Search for the cell housing the specified text and yield its [x, y] center coordinate. 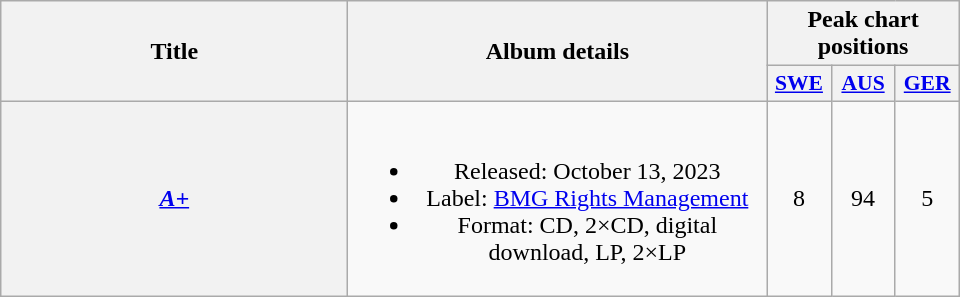
8 [799, 198]
GER [927, 84]
AUS [863, 84]
Album details [558, 52]
Released: October 13, 2023Label: BMG Rights ManagementFormat: CD, 2×CD, digital download, LP, 2×LP [558, 198]
Title [174, 52]
94 [863, 198]
A+ [174, 198]
Peak chart positions [863, 34]
SWE [799, 84]
5 [927, 198]
